Extract the (x, y) coordinate from the center of the cell holding the provided text.  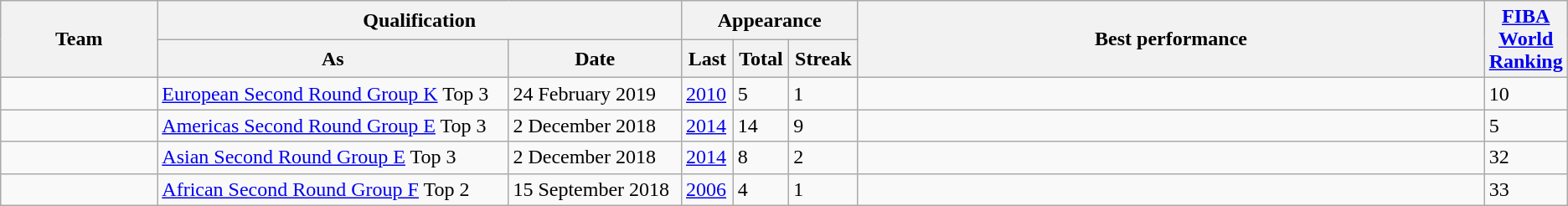
Best performance (1171, 39)
As (333, 59)
4 (761, 189)
Team (79, 39)
14 (761, 126)
24 February 2019 (595, 94)
Americas Second Round Group E Top 3 (333, 126)
9 (823, 126)
Date (595, 59)
8 (761, 157)
Streak (823, 59)
FIBA World Ranking (1526, 39)
African Second Round Group F Top 2 (333, 189)
Appearance (770, 20)
2 (823, 157)
10 (1526, 94)
Last (708, 59)
32 (1526, 157)
European Second Round Group K Top 3 (333, 94)
Asian Second Round Group E Top 3 (333, 157)
2006 (708, 189)
2010 (708, 94)
15 September 2018 (595, 189)
33 (1526, 189)
Qualification (420, 20)
Total (761, 59)
